Return the (x, y) coordinate for the center point of the cell that contains the specified text.  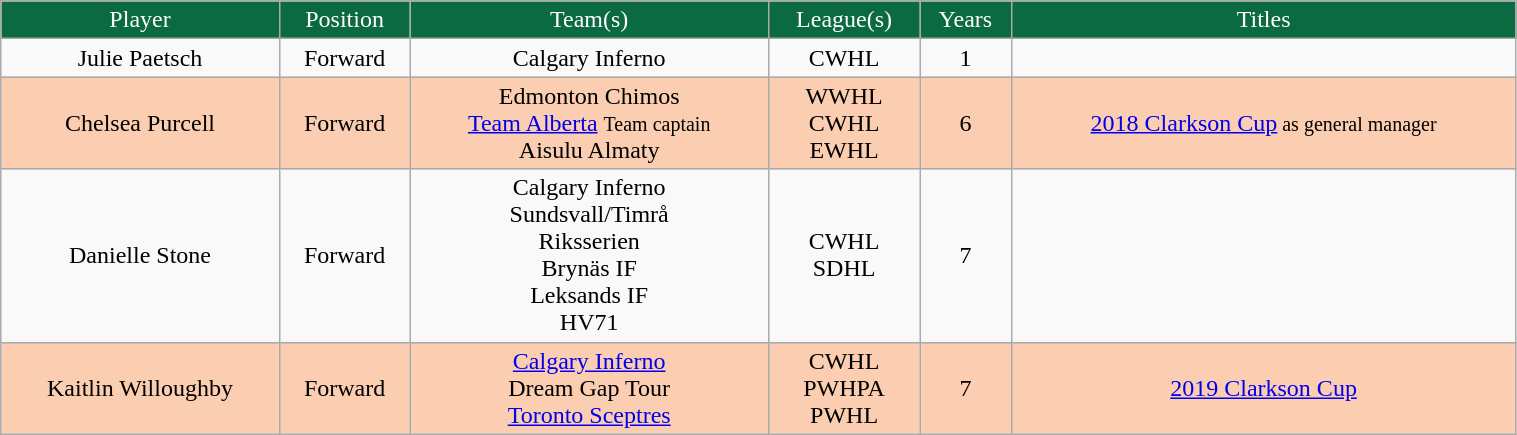
CWHL (844, 58)
Calgary InfernoSundsvall/TimråRiksserienBrynäs IFLeksands IFHV71 (589, 256)
Team(s) (589, 20)
Calgary InfernoDream Gap TourToronto Sceptres (589, 388)
CWHLSDHL (844, 256)
1 (966, 58)
Calgary Inferno (589, 58)
League(s) (844, 20)
WWHLCWHLEWHL (844, 123)
Kaitlin Willoughby (140, 388)
Chelsea Purcell (140, 123)
CWHLPWHPAPWHL (844, 388)
Player (140, 20)
6 (966, 123)
2019 Clarkson Cup (1264, 388)
2018 Clarkson Cup as general manager (1264, 123)
Julie Paetsch (140, 58)
Edmonton ChimosTeam Alberta Team captainAisulu Almaty (589, 123)
Titles (1264, 20)
Danielle Stone (140, 256)
Position (344, 20)
Years (966, 20)
